Identify which cell holds the provided text, then report its (X, Y) central coordinate. 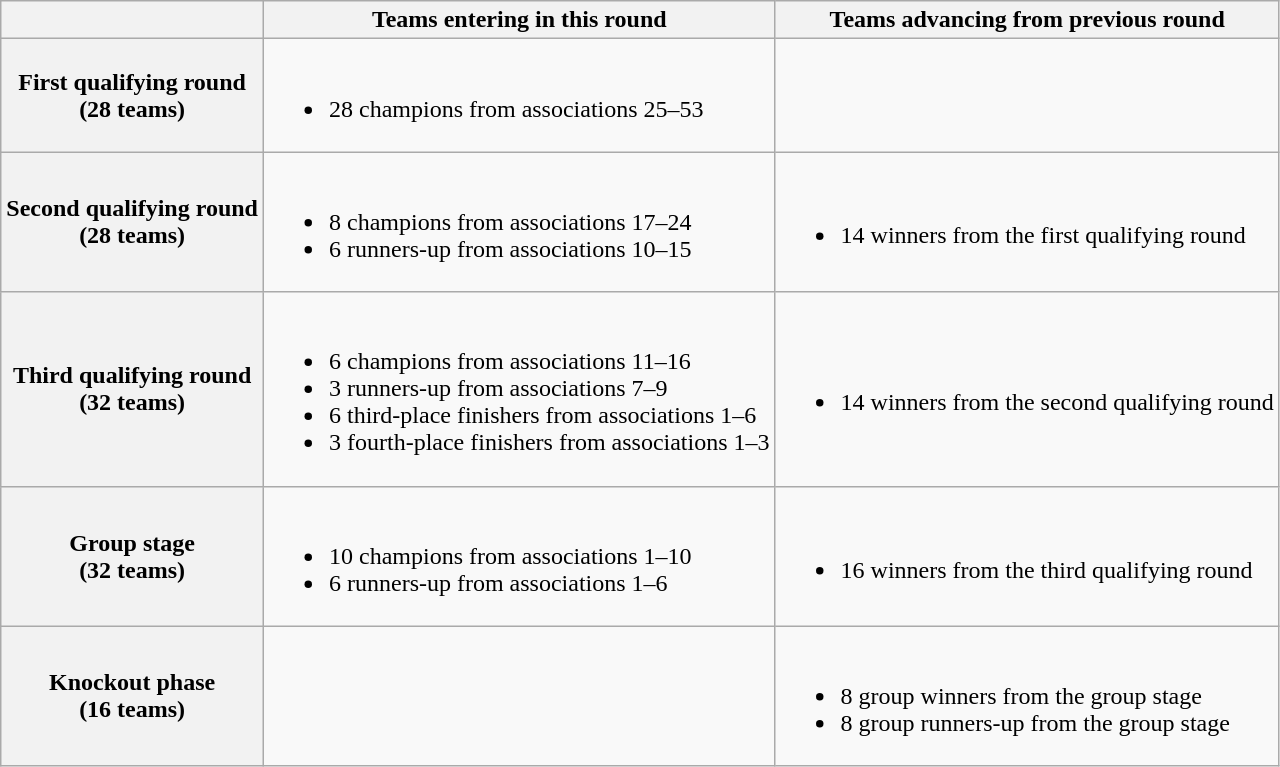
16 winners from the third qualifying round (1027, 556)
8 champions from associations 17–246 runners-up from associations 10–15 (519, 222)
Third qualifying round(32 teams) (132, 389)
Second qualifying round(28 teams) (132, 222)
Group stage(32 teams) (132, 556)
Teams advancing from previous round (1027, 20)
14 winners from the first qualifying round (1027, 222)
10 champions from associations 1–106 runners-up from associations 1–6 (519, 556)
Teams entering in this round (519, 20)
8 group winners from the group stage8 group runners-up from the group stage (1027, 696)
Knockout phase(16 teams) (132, 696)
28 champions from associations 25–53 (519, 96)
14 winners from the second qualifying round (1027, 389)
First qualifying round(28 teams) (132, 96)
